Return the [x, y] coordinate for the center point of the cell that contains the specified text.  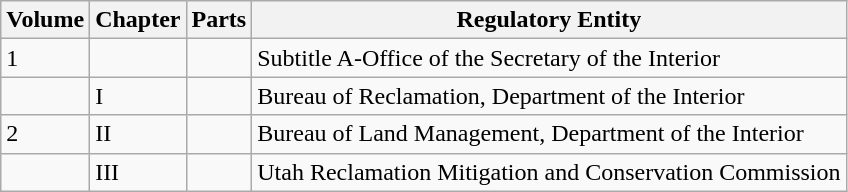
Subtitle A-Office of the Secretary of the Interior [549, 58]
Bureau of Reclamation, Department of the Interior [549, 96]
III [138, 172]
2 [46, 134]
Chapter [138, 20]
I [138, 96]
Parts [219, 20]
1 [46, 58]
Regulatory Entity [549, 20]
II [138, 134]
Bureau of Land Management, Department of the Interior [549, 134]
Utah Reclamation Mitigation and Conservation Commission [549, 172]
Volume [46, 20]
